Identify which cell holds the provided text, then report its (x, y) central coordinate. 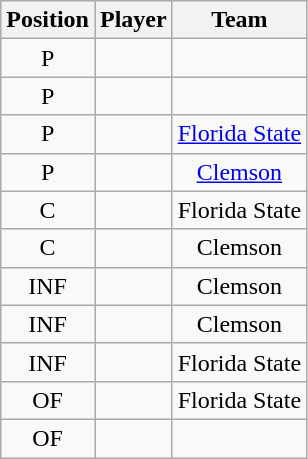
Team (239, 20)
Position (48, 20)
Player (133, 20)
